Capture the cell that displays the provided text and extract its [X, Y] central coordinate. 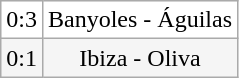
0:1 [22, 58]
Banyoles - Águilas [140, 20]
0:3 [22, 20]
Ibiza - Oliva [140, 58]
